Detect which cell encompasses the target text, then output its [x, y] center coordinate. 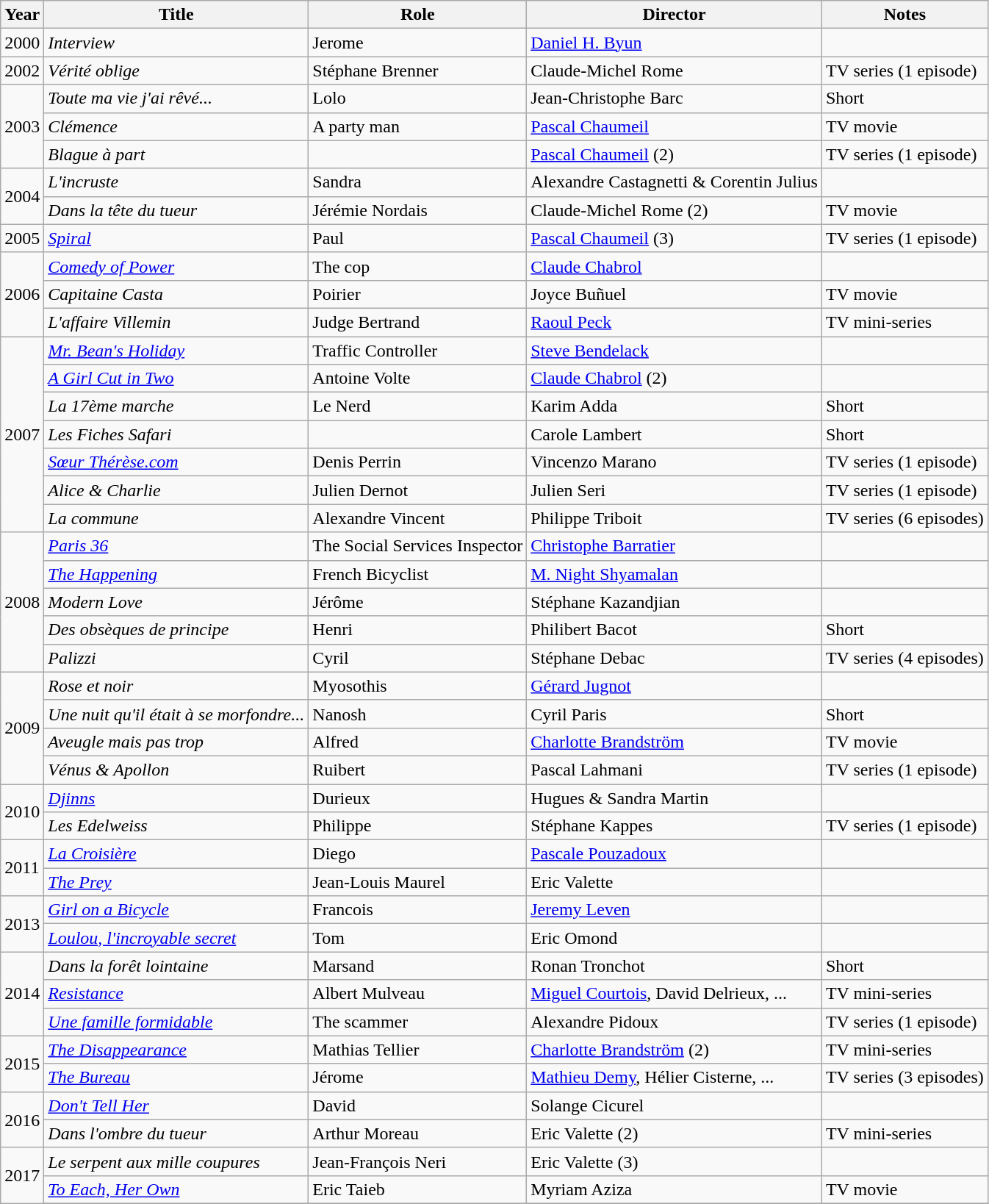
Sandra [417, 182]
Paul [417, 238]
Pascal Chaumeil (3) [675, 238]
Raoul Peck [675, 322]
Eric Taieb [417, 1189]
Poirier [417, 294]
Alexandre Vincent [417, 518]
Ruibert [417, 770]
Eric Valette (2) [675, 1133]
Une nuit qu'il était à se morfondre... [176, 714]
Dans la tête du tueur [176, 210]
La Croisière [176, 854]
Paris 36 [176, 546]
Vénus & Apollon [176, 770]
The Bureau [176, 1078]
2017 [22, 1175]
Toute ma vie j'ai rêvé... [176, 98]
A Girl Cut in Two [176, 379]
Les Edelweiss [176, 826]
Jean-Louis Maurel [417, 882]
Rose et noir [176, 686]
Julien Seri [675, 490]
Tom [417, 938]
Stéphane Debac [675, 658]
M. Night Shyamalan [675, 574]
David [417, 1106]
Interview [176, 43]
Miguel Courtois, David Delrieux, ... [675, 994]
2002 [22, 71]
Solange Cicurel [675, 1106]
Pascale Pouzadoux [675, 854]
2000 [22, 43]
Capitaine Casta [176, 294]
Philippe [417, 826]
Eric Valette [675, 882]
Spiral [176, 238]
Eric Valette (3) [675, 1161]
Myosothis [417, 686]
The cop [417, 266]
Traffic Controller [417, 351]
Nanosh [417, 714]
Dans l'ombre du tueur [176, 1133]
Modern Love [176, 602]
Lolo [417, 98]
French Bicyclist [417, 574]
Cyril [417, 658]
Myriam Aziza [675, 1189]
Don't Tell Her [176, 1106]
Carole Lambert [675, 434]
Year [22, 15]
Henri [417, 630]
Charlotte Brandström (2) [675, 1050]
Alfred [417, 742]
Resistance [176, 994]
Sœur Thérèse.com [176, 462]
Gérard Jugnot [675, 686]
Girl on a Bicycle [176, 910]
TV series (3 episodes) [905, 1078]
Alice & Charlie [176, 490]
Clémence [176, 126]
To Each, Her Own [176, 1189]
Claude Chabrol (2) [675, 379]
Julien Dernot [417, 490]
Charlotte Brandström [675, 742]
Les Fiches Safari [176, 434]
2007 [22, 434]
Antoine Volte [417, 379]
Une famille formidable [176, 1022]
Mr. Bean's Holiday [176, 351]
Loulou, l'incroyable secret [176, 938]
Steve Bendelack [675, 351]
Alexandre Pidoux [675, 1022]
Stéphane Brenner [417, 71]
Mathias Tellier [417, 1050]
Notes [905, 15]
Joyce Buñuel [675, 294]
Jérémie Nordais [417, 210]
Role [417, 15]
Vincenzo Marano [675, 462]
Aveugle mais pas trop [176, 742]
Karim Adda [675, 406]
The Disappearance [176, 1050]
Philibert Bacot [675, 630]
La commune [176, 518]
Philippe Triboit [675, 518]
2011 [22, 868]
The Happening [176, 574]
Blague à part [176, 154]
L'incruste [176, 182]
Comedy of Power [176, 266]
Daniel H. Byun [675, 43]
2004 [22, 196]
Pascal Chaumeil [675, 126]
A party man [417, 126]
Stéphane Kazandjian [675, 602]
2009 [22, 728]
Judge Bertrand [417, 322]
Cyril Paris [675, 714]
Mathieu Demy, Hélier Cisterne, ... [675, 1078]
Alexandre Castagnetti & Corentin Julius [675, 182]
2014 [22, 994]
Jérôme [417, 602]
Jean-Christophe Barc [675, 98]
Hugues & Sandra Martin [675, 798]
2013 [22, 924]
TV series (6 episodes) [905, 518]
Stéphane Kappes [675, 826]
Diego [417, 854]
TV series (4 episodes) [905, 658]
Djinns [176, 798]
Palizzi [176, 658]
2006 [22, 294]
2008 [22, 602]
Eric Omond [675, 938]
L'affaire Villemin [176, 322]
Vérité oblige [176, 71]
Pascal Lahmani [675, 770]
2005 [22, 238]
Claude Chabrol [675, 266]
La 17ème marche [176, 406]
Dans la forêt lointaine [176, 966]
The Social Services Inspector [417, 546]
Claude-Michel Rome [675, 71]
Claude-Michel Rome (2) [675, 210]
Le Nerd [417, 406]
2016 [22, 1119]
Denis Perrin [417, 462]
The Prey [176, 882]
Title [176, 15]
2015 [22, 1064]
Jean-François Neri [417, 1161]
Jeremy Leven [675, 910]
Albert Mulveau [417, 994]
Des obsèques de principe [176, 630]
Director [675, 15]
Christophe Barratier [675, 546]
Jérome [417, 1078]
2010 [22, 811]
Ronan Tronchot [675, 966]
Pascal Chaumeil (2) [675, 154]
The scammer [417, 1022]
2003 [22, 126]
Durieux [417, 798]
Jerome [417, 43]
Francois [417, 910]
Le serpent aux mille coupures [176, 1161]
Marsand [417, 966]
Arthur Moreau [417, 1133]
